Determine the (x, y) coordinate at the center of the cell enclosing the given text.  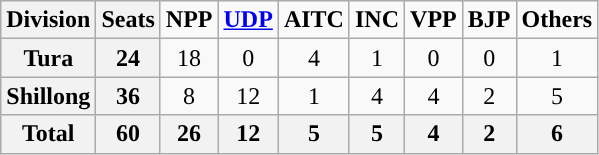
24 (128, 58)
Tura (48, 58)
Others (557, 20)
8 (189, 96)
AITC (314, 20)
NPP (189, 20)
60 (128, 134)
Shillong (48, 96)
BJP (489, 20)
26 (189, 134)
36 (128, 96)
Division (48, 20)
6 (557, 134)
Seats (128, 20)
18 (189, 58)
UDP (248, 20)
INC (376, 20)
Total (48, 134)
VPP (434, 20)
